Detect which cell encompasses the target text, then output its (x, y) center coordinate. 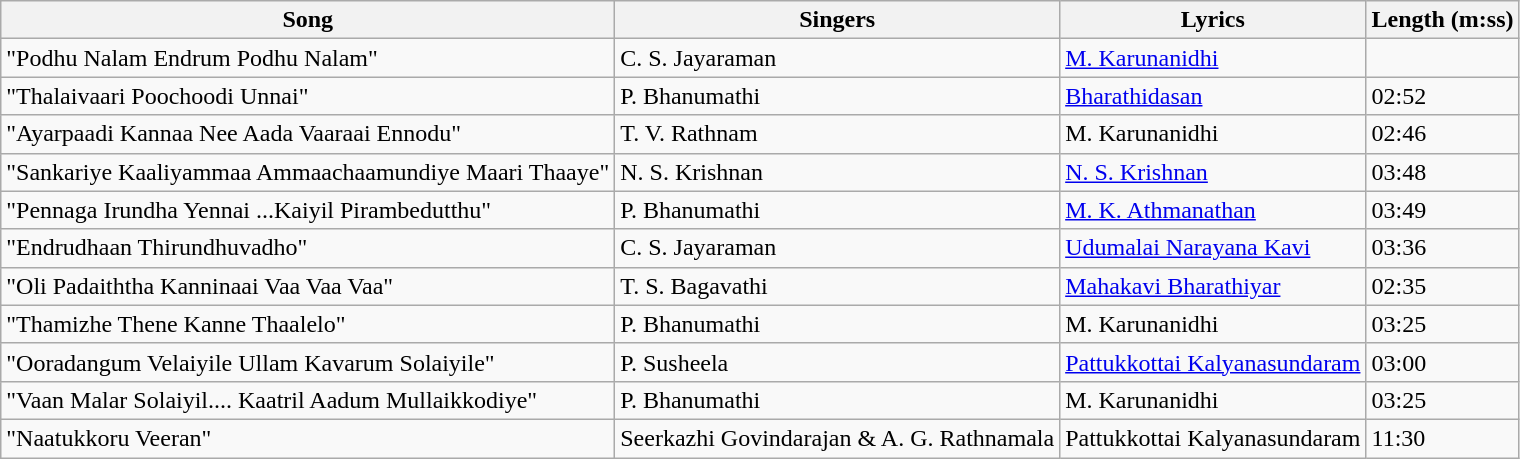
"Thamizhe Thene Kanne Thaalelo" (308, 324)
"Pennaga Irundha Yennai ...Kaiyil Pirambedutthu" (308, 210)
Mahakavi Bharathiyar (1213, 286)
03:00 (1442, 362)
Bharathidasan (1213, 96)
03:49 (1442, 210)
T. S. Bagavathi (838, 286)
M. K. Athmanathan (1213, 210)
Seerkazhi Govindarajan & A. G. Rathnamala (838, 438)
Udumalai Narayana Kavi (1213, 248)
"Podhu Nalam Endrum Podhu Nalam" (308, 58)
"Vaan Malar Solaiyil.... Kaatril Aadum Mullaikkodiye" (308, 400)
"Sankariye Kaaliyammaa Ammaachaamundiye Maari Thaaye" (308, 172)
"Ayarpaadi Kannaa Nee Aada Vaaraai Ennodu" (308, 134)
02:35 (1442, 286)
03:36 (1442, 248)
02:52 (1442, 96)
Song (308, 20)
Length (m:ss) (1442, 20)
"Oli Padaiththa Kanninaai Vaa Vaa Vaa" (308, 286)
11:30 (1442, 438)
P. Susheela (838, 362)
T. V. Rathnam (838, 134)
"Thalaivaari Poochoodi Unnai" (308, 96)
Lyrics (1213, 20)
"Ooradangum Velaiyile Ullam Kavarum Solaiyile" (308, 362)
02:46 (1442, 134)
"Endrudhaan Thirundhuvadho" (308, 248)
Singers (838, 20)
"Naatukkoru Veeran" (308, 438)
03:48 (1442, 172)
